Provide the (X, Y) coordinate of the cell's center where the given text is located.  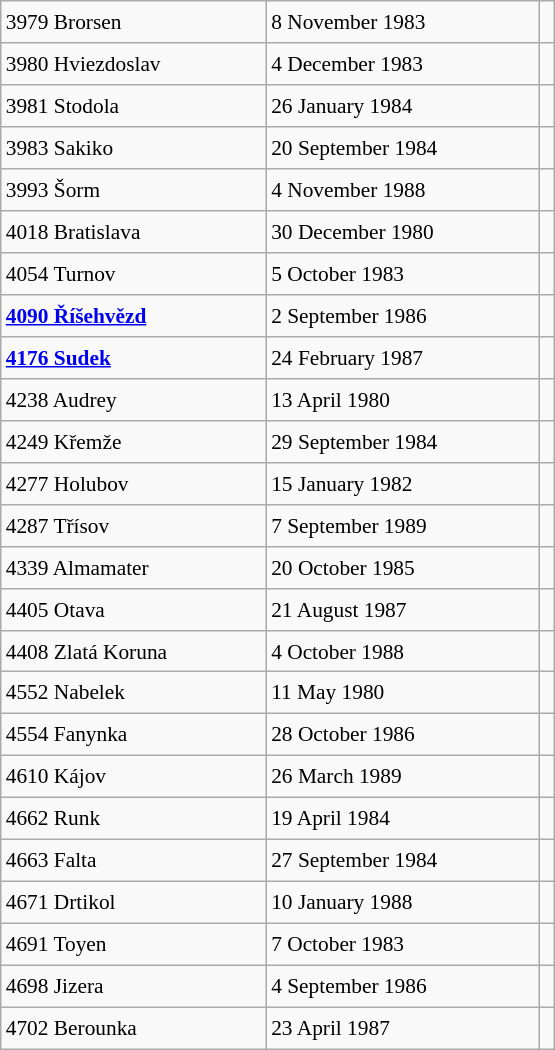
7 September 1989 (402, 525)
4610 Kájov (134, 777)
4 November 1988 (402, 190)
4054 Turnov (134, 274)
3979 Brorsen (134, 22)
4408 Zlatá Koruna (134, 651)
2 September 1986 (402, 316)
11 May 1980 (402, 693)
20 October 1985 (402, 567)
24 February 1987 (402, 358)
19 April 1984 (402, 819)
4277 Holubov (134, 483)
10 January 1988 (402, 903)
4663 Falta (134, 861)
4662 Runk (134, 819)
4671 Drtikol (134, 903)
3993 Šorm (134, 190)
8 November 1983 (402, 22)
4702 Berounka (134, 1028)
4 October 1988 (402, 651)
26 January 1984 (402, 106)
3981 Stodola (134, 106)
21 August 1987 (402, 609)
4 September 1986 (402, 986)
20 September 1984 (402, 148)
4 December 1983 (402, 64)
4691 Toyen (134, 945)
4405 Otava (134, 609)
4249 Křemže (134, 441)
13 April 1980 (402, 399)
4176 Sudek (134, 358)
4238 Audrey (134, 399)
23 April 1987 (402, 1028)
15 January 1982 (402, 483)
4090 Říšehvězd (134, 316)
28 October 1986 (402, 735)
7 October 1983 (402, 945)
3983 Sakiko (134, 148)
5 October 1983 (402, 274)
29 September 1984 (402, 441)
4287 Třísov (134, 525)
3980 Hviezdoslav (134, 64)
30 December 1980 (402, 232)
4698 Jizera (134, 986)
4339 Almamater (134, 567)
4018 Bratislava (134, 232)
4552 Nabelek (134, 693)
26 March 1989 (402, 777)
4554 Fanynka (134, 735)
27 September 1984 (402, 861)
